Pinpoint the cell where the given text exists, returning its (X, Y) midpoint coordinate. 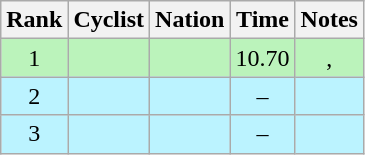
1 (34, 58)
Time (262, 20)
, (329, 58)
10.70 (262, 58)
Cyclist (109, 20)
Notes (329, 20)
Nation (190, 20)
Rank (34, 20)
3 (34, 134)
2 (34, 96)
